From the cell containing the given text, extract its center point as (X, Y) coordinate. 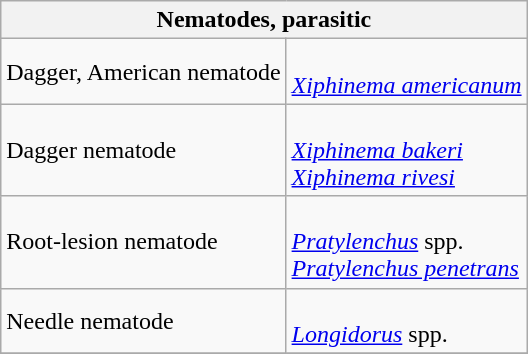
Longidorus spp. (406, 320)
Dagger nematode (144, 150)
Root-lesion nematode (144, 242)
Needle nematode (144, 320)
Xiphinema bakeri Xiphinema rivesi (406, 150)
Dagger, American nematode (144, 72)
Nematodes, parasitic (264, 20)
Pratylenchus spp. Pratylenchus penetrans (406, 242)
Xiphinema americanum (406, 72)
